Detect which cell encompasses the target text, then output its (x, y) center coordinate. 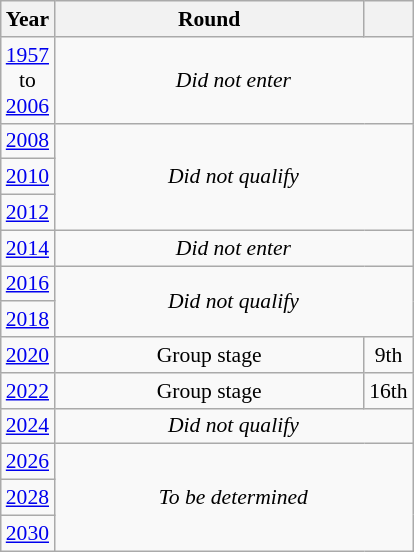
2010 (28, 177)
2020 (28, 355)
2012 (28, 213)
Year (28, 19)
To be determined (234, 498)
Round (209, 19)
2008 (28, 141)
2030 (28, 533)
2016 (28, 284)
1957to2006 (28, 80)
2028 (28, 498)
2024 (28, 426)
2026 (28, 462)
2018 (28, 320)
2022 (28, 391)
2014 (28, 248)
9th (388, 355)
16th (388, 391)
